Find where the given text appears and provide that cell's center as (x, y) coordinate. 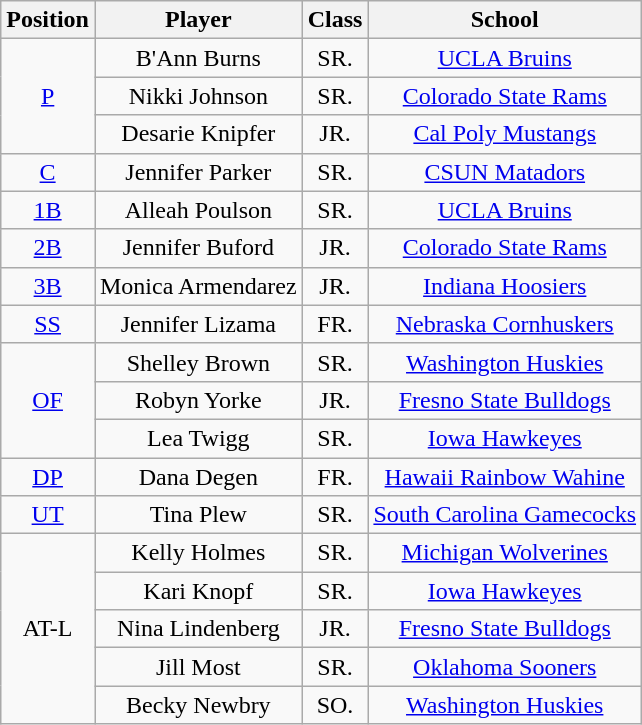
Michigan Wolverines (505, 553)
Player (198, 20)
Nikki Johnson (198, 96)
Monica Armendarez (198, 286)
1B (48, 210)
Nebraska Cornhuskers (505, 324)
Jennifer Lizama (198, 324)
B'Ann Burns (198, 58)
3B (48, 286)
C (48, 172)
Kari Knopf (198, 591)
OF (48, 400)
Class (335, 20)
Desarie Knipfer (198, 134)
South Carolina Gamecocks (505, 515)
Becky Newbry (198, 705)
Robyn Yorke (198, 400)
Cal Poly Mustangs (505, 134)
Shelley Brown (198, 362)
Alleah Poulson (198, 210)
Tina Plew (198, 515)
Lea Twigg (198, 438)
P (48, 96)
Oklahoma Sooners (505, 667)
DP (48, 477)
Hawaii Rainbow Wahine (505, 477)
Jill Most (198, 667)
Kelly Holmes (198, 553)
Nina Lindenberg (198, 629)
School (505, 20)
SO. (335, 705)
Jennifer Buford (198, 248)
SS (48, 324)
CSUN Matadors (505, 172)
Indiana Hoosiers (505, 286)
Position (48, 20)
2B (48, 248)
Jennifer Parker (198, 172)
AT-L (48, 629)
Dana Degen (198, 477)
UT (48, 515)
